Output the [X, Y] coordinate of the center of the cell containing the given text.  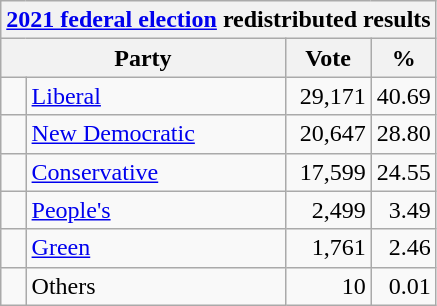
20,647 [328, 134]
29,171 [328, 96]
2,499 [328, 210]
% [404, 58]
0.01 [404, 286]
People's [156, 210]
17,599 [328, 172]
2021 federal election redistributed results [218, 20]
2.46 [404, 248]
1,761 [328, 248]
3.49 [404, 210]
40.69 [404, 96]
Conservative [156, 172]
24.55 [404, 172]
28.80 [404, 134]
Liberal [156, 96]
Green [156, 248]
Party [143, 58]
Others [156, 286]
New Democratic [156, 134]
10 [328, 286]
Vote [328, 58]
